Find where the given text appears and provide that cell's center as [X, Y] coordinate. 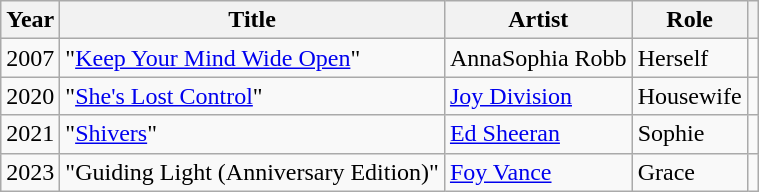
Herself [690, 58]
Title [252, 20]
Role [690, 20]
Year [30, 20]
Artist [538, 20]
AnnaSophia Robb [538, 58]
2021 [30, 134]
2007 [30, 58]
Sophie [690, 134]
2023 [30, 172]
Foy Vance [538, 172]
"She's Lost Control" [252, 96]
Ed Sheeran [538, 134]
2020 [30, 96]
"Keep Your Mind Wide Open" [252, 58]
"Guiding Light (Anniversary Edition)" [252, 172]
Housewife [690, 96]
"Shivers" [252, 134]
Grace [690, 172]
Joy Division [538, 96]
